Scan for the cell matching the given text and deliver its (x, y) coordinate at center. 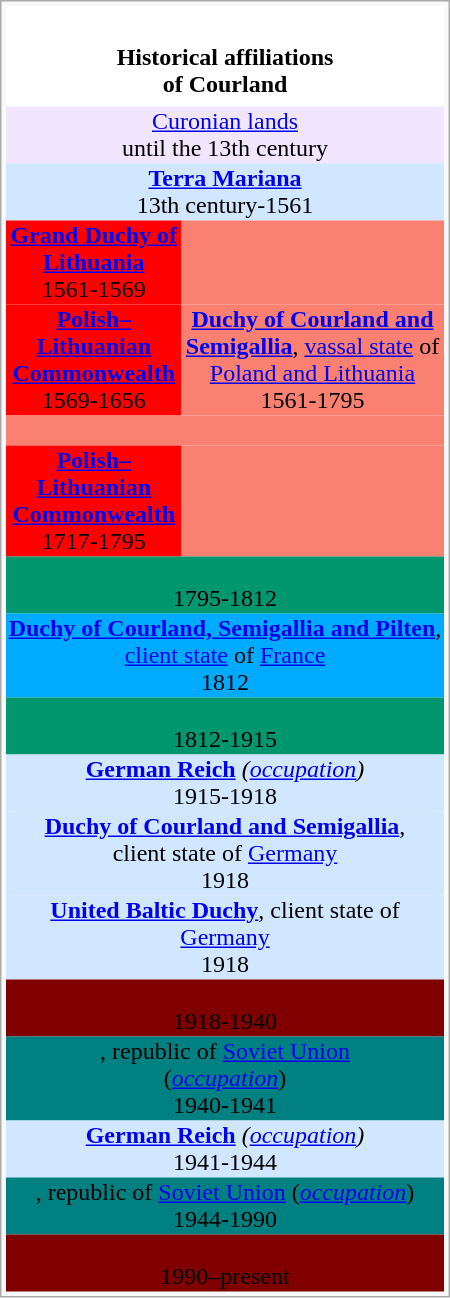
United Baltic Duchy, client state of Germany1918 (224, 937)
Curonian landsuntil the 13th century (224, 134)
Polish–Lithuanian Commonwealth1569-1656 (94, 360)
Grand Duchy of Lithuania1561-1569 (94, 262)
Duchy of Courland and Semigallia,client state of Germany1918 (224, 853)
, republic of Soviet Union(occupation) 1940-1941 (224, 1078)
Duchy of Courland, Semigallia and Pilten,client state of France1812 (224, 655)
German Reich (occupation)1941-1944 (224, 1148)
1795-1812 (224, 584)
Terra Mariana13th century-1561 (224, 192)
1990–present (224, 1262)
1918-1940 (224, 1008)
German Reich (occupation)1915-1918 (224, 782)
Historical affiliationsof Courland (224, 56)
1812-1915 (224, 726)
Duchy of Courland and Semigallia, vassal state of Poland and Lithuania1561-1795 (312, 360)
, republic of Soviet Union (occupation) 1944-1990 (224, 1206)
Polish–Lithuanian Commonwealth1717-1795 (94, 500)
